Scan for the cell matching the given text and deliver its [X, Y] coordinate at center. 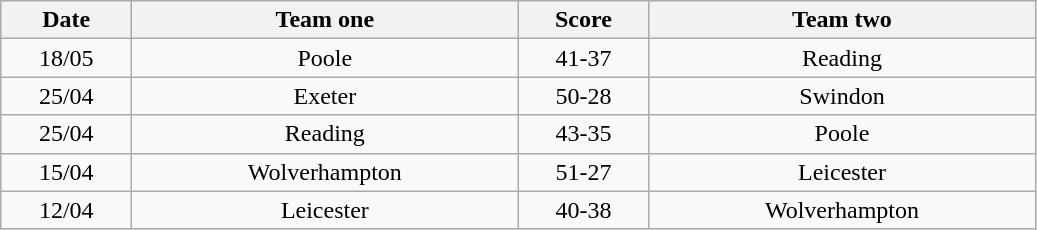
43-35 [584, 134]
Team two [842, 20]
12/04 [66, 210]
Date [66, 20]
51-27 [584, 172]
Team one [325, 20]
15/04 [66, 172]
40-38 [584, 210]
Swindon [842, 96]
Exeter [325, 96]
50-28 [584, 96]
18/05 [66, 58]
Score [584, 20]
41-37 [584, 58]
